Search for the cell housing the specified text and yield its (X, Y) center coordinate. 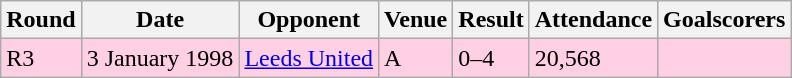
Result (491, 20)
Opponent (309, 20)
0–4 (491, 58)
A (416, 58)
R3 (41, 58)
Venue (416, 20)
Attendance (593, 20)
20,568 (593, 58)
Goalscorers (724, 20)
3 January 1998 (160, 58)
Date (160, 20)
Round (41, 20)
Leeds United (309, 58)
